Identify which cell holds the provided text, then report its (x, y) central coordinate. 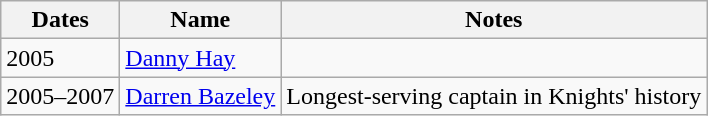
Darren Bazeley (200, 96)
Danny Hay (200, 58)
Name (200, 20)
Dates (60, 20)
Longest-serving captain in Knights' history (494, 96)
2005 (60, 58)
2005–2007 (60, 96)
Notes (494, 20)
